From the cell containing the given text, extract its center point as (X, Y) coordinate. 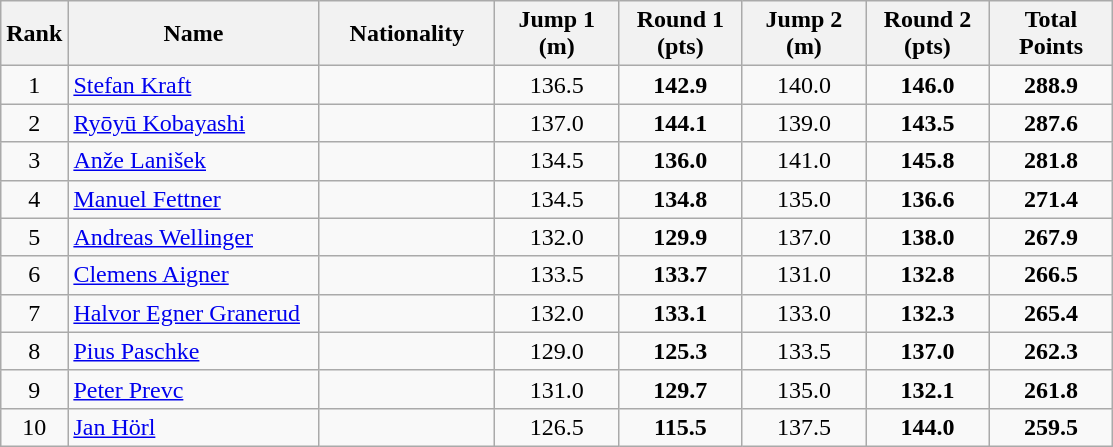
7 (34, 313)
261.8 (1051, 389)
3 (34, 161)
144.0 (928, 427)
267.9 (1051, 237)
Jump 1 (m) (557, 34)
5 (34, 237)
Round 1 (pts) (681, 34)
141.0 (804, 161)
Anže Lanišek (194, 161)
Halvor Egner Granerud (194, 313)
Clemens Aigner (194, 275)
Ryōyū Kobayashi (194, 123)
9 (34, 389)
Nationality (407, 34)
125.3 (681, 351)
Jan Hörl (194, 427)
Name (194, 34)
140.0 (804, 85)
132.8 (928, 275)
2 (34, 123)
126.5 (557, 427)
Andreas Wellinger (194, 237)
132.1 (928, 389)
132.3 (928, 313)
1 (34, 85)
134.8 (681, 199)
Rank (34, 34)
8 (34, 351)
262.3 (1051, 351)
129.9 (681, 237)
Total Points (1051, 34)
Jump 2 (m) (804, 34)
287.6 (1051, 123)
129.7 (681, 389)
265.4 (1051, 313)
Pius Paschke (194, 351)
145.8 (928, 161)
137.5 (804, 427)
288.9 (1051, 85)
4 (34, 199)
Stefan Kraft (194, 85)
146.0 (928, 85)
142.9 (681, 85)
139.0 (804, 123)
115.5 (681, 427)
133.1 (681, 313)
6 (34, 275)
144.1 (681, 123)
Round 2 (pts) (928, 34)
Manuel Fettner (194, 199)
138.0 (928, 237)
Peter Prevc (194, 389)
266.5 (1051, 275)
133.7 (681, 275)
259.5 (1051, 427)
136.6 (928, 199)
136.5 (557, 85)
10 (34, 427)
136.0 (681, 161)
271.4 (1051, 199)
133.0 (804, 313)
129.0 (557, 351)
143.5 (928, 123)
281.8 (1051, 161)
